Output the [X, Y] coordinate of the center of the cell containing the given text.  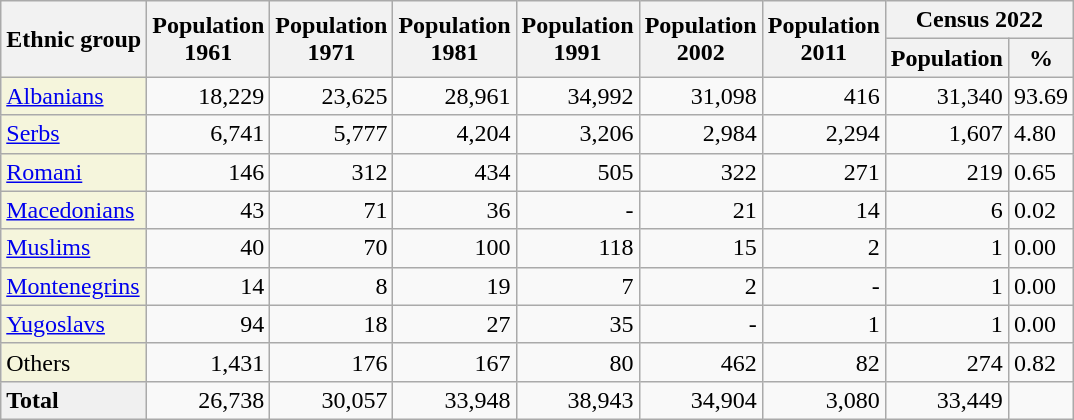
23,625 [332, 96]
Albanians [74, 96]
Population2002 [700, 39]
31,340 [946, 96]
31,098 [700, 96]
Ethnic group [74, 39]
36 [454, 210]
28,961 [454, 96]
505 [578, 172]
21 [700, 210]
% [1040, 58]
322 [700, 172]
Population [946, 58]
2,294 [824, 134]
0.82 [1040, 362]
100 [454, 248]
18 [332, 324]
Romani [74, 172]
1,607 [946, 134]
Others [74, 362]
19 [454, 286]
27 [454, 324]
Serbs [74, 134]
33,449 [946, 400]
271 [824, 172]
33,948 [454, 400]
0.02 [1040, 210]
40 [208, 248]
18,229 [208, 96]
176 [332, 362]
Yugoslavs [74, 324]
2,984 [700, 134]
Population1991 [578, 39]
4.80 [1040, 134]
5,777 [332, 134]
Muslims [74, 248]
38,943 [578, 400]
15 [700, 248]
416 [824, 96]
94 [208, 324]
34,904 [700, 400]
167 [454, 362]
6 [946, 210]
3,206 [578, 134]
Macedonians [74, 210]
118 [578, 248]
1,431 [208, 362]
4,204 [454, 134]
0.65 [1040, 172]
30,057 [332, 400]
71 [332, 210]
93.69 [1040, 96]
80 [578, 362]
Population1961 [208, 39]
3,080 [824, 400]
146 [208, 172]
Montenegrins [74, 286]
Total [74, 400]
312 [332, 172]
219 [946, 172]
6,741 [208, 134]
Population1981 [454, 39]
Population1971 [332, 39]
8 [332, 286]
Census 2022 [979, 20]
Population2011 [824, 39]
434 [454, 172]
70 [332, 248]
82 [824, 362]
462 [700, 362]
274 [946, 362]
43 [208, 210]
34,992 [578, 96]
7 [578, 286]
26,738 [208, 400]
35 [578, 324]
